Pinpoint the cell where the given text exists, returning its (x, y) midpoint coordinate. 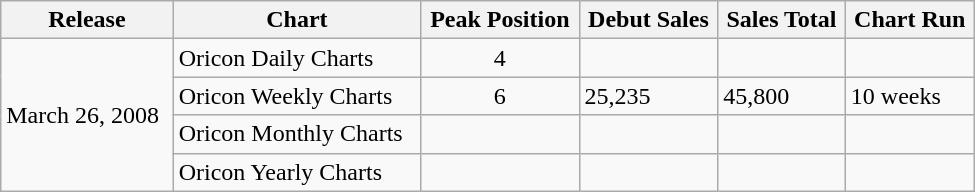
March 26, 2008 (87, 115)
Debut Sales (648, 20)
Chart Run (910, 20)
25,235 (648, 96)
45,800 (782, 96)
Oricon Daily Charts (297, 58)
Chart (297, 20)
10 weeks (910, 96)
Oricon Monthly Charts (297, 134)
Peak Position (500, 20)
6 (500, 96)
Release (87, 20)
4 (500, 58)
Oricon Yearly Charts (297, 172)
Sales Total (782, 20)
Oricon Weekly Charts (297, 96)
